Provide the [x, y] coordinate of the cell's center where the given text is located.  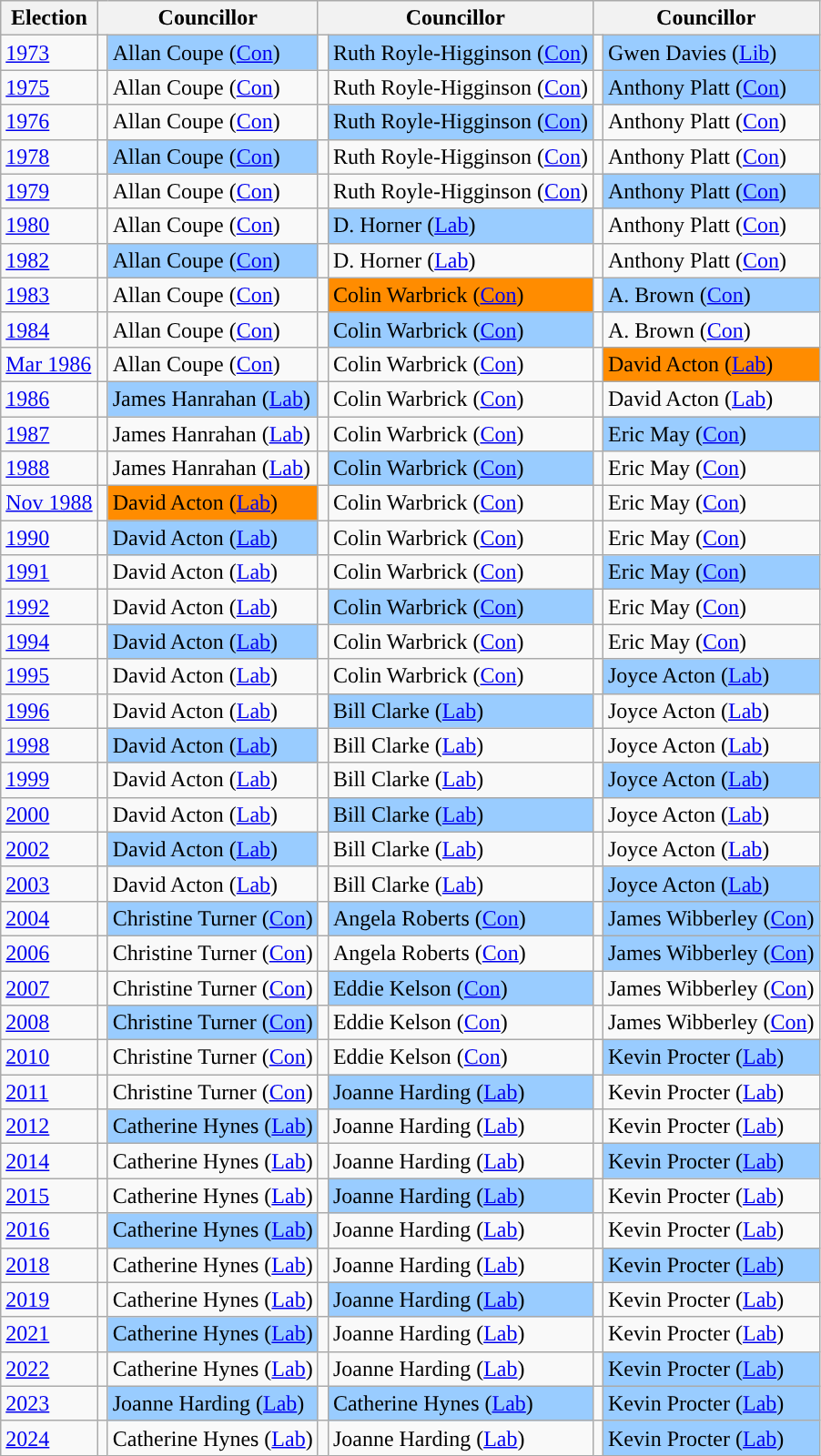
Gwen Davies (Lib) [711, 53]
1973 [49, 53]
1986 [49, 399]
2016 [49, 1230]
1984 [49, 329]
2014 [49, 1161]
2018 [49, 1265]
1988 [49, 469]
2019 [49, 1299]
1983 [49, 295]
Election [49, 18]
2006 [49, 953]
2007 [49, 987]
1991 [49, 572]
1999 [49, 780]
1978 [49, 157]
1982 [49, 260]
2015 [49, 1196]
2021 [49, 1334]
1992 [49, 607]
2000 [49, 814]
1998 [49, 745]
1975 [49, 87]
2012 [49, 1127]
2010 [49, 1057]
1980 [49, 226]
2022 [49, 1369]
2003 [49, 884]
1995 [49, 676]
1990 [49, 538]
2024 [49, 1438]
1976 [49, 122]
1979 [49, 191]
Mar 1986 [49, 364]
1996 [49, 711]
2023 [49, 1403]
2011 [49, 1092]
Nov 1988 [49, 503]
2008 [49, 1023]
1994 [49, 642]
2004 [49, 918]
1987 [49, 434]
2002 [49, 849]
